Scan for the cell matching the given text and deliver its (X, Y) coordinate at center. 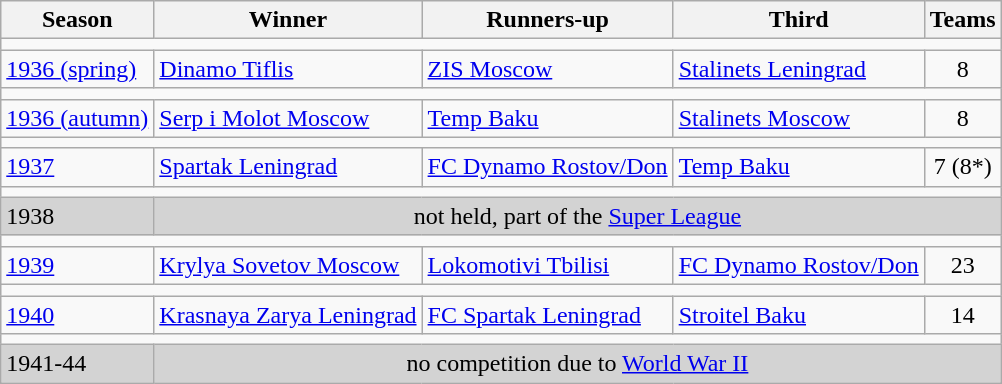
Teams (962, 20)
ZIS Moscow (548, 69)
FC Spartak Leningrad (548, 315)
Spartak Leningrad (288, 167)
Dinamo Tiflis (288, 69)
14 (962, 315)
1936 (spring) (78, 69)
Winner (288, 20)
Serp i Molot Moscow (288, 118)
not held, part of the Super League (578, 216)
no competition due to World War II (578, 364)
Stalinets Leningrad (798, 69)
Lokomotivi Tbilisi (548, 265)
Krasnaya Zarya Leningrad (288, 315)
1940 (78, 315)
Runners-up (548, 20)
Stroitel Baku (798, 315)
7 (8*) (962, 167)
1939 (78, 265)
23 (962, 265)
Season (78, 20)
Krylya Sovetov Moscow (288, 265)
1936 (autumn) (78, 118)
Stalinets Moscow (798, 118)
1937 (78, 167)
1938 (78, 216)
Third (798, 20)
1941-44 (78, 364)
